Scan for the cell matching the given text and deliver its (X, Y) coordinate at center. 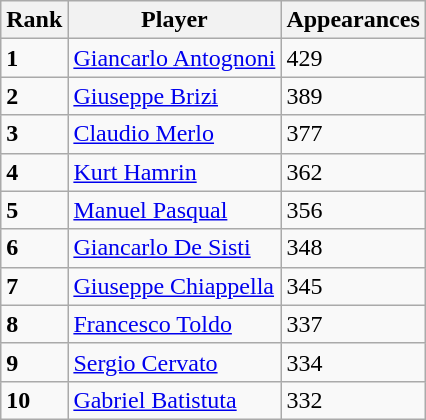
337 (353, 324)
3 (34, 134)
5 (34, 210)
4 (34, 172)
9 (34, 362)
429 (353, 58)
Appearances (353, 20)
7 (34, 286)
Rank (34, 20)
Gabriel Batistuta (174, 400)
1 (34, 58)
Kurt Hamrin (174, 172)
10 (34, 400)
348 (353, 248)
362 (353, 172)
Sergio Cervato (174, 362)
377 (353, 134)
Claudio Merlo (174, 134)
8 (34, 324)
356 (353, 210)
Manuel Pasqual (174, 210)
Francesco Toldo (174, 324)
6 (34, 248)
Giuseppe Brizi (174, 96)
Giancarlo De Sisti (174, 248)
389 (353, 96)
334 (353, 362)
Giancarlo Antognoni (174, 58)
Player (174, 20)
345 (353, 286)
2 (34, 96)
332 (353, 400)
Giuseppe Chiappella (174, 286)
